Output the (X, Y) coordinate of the center of the cell containing the given text.  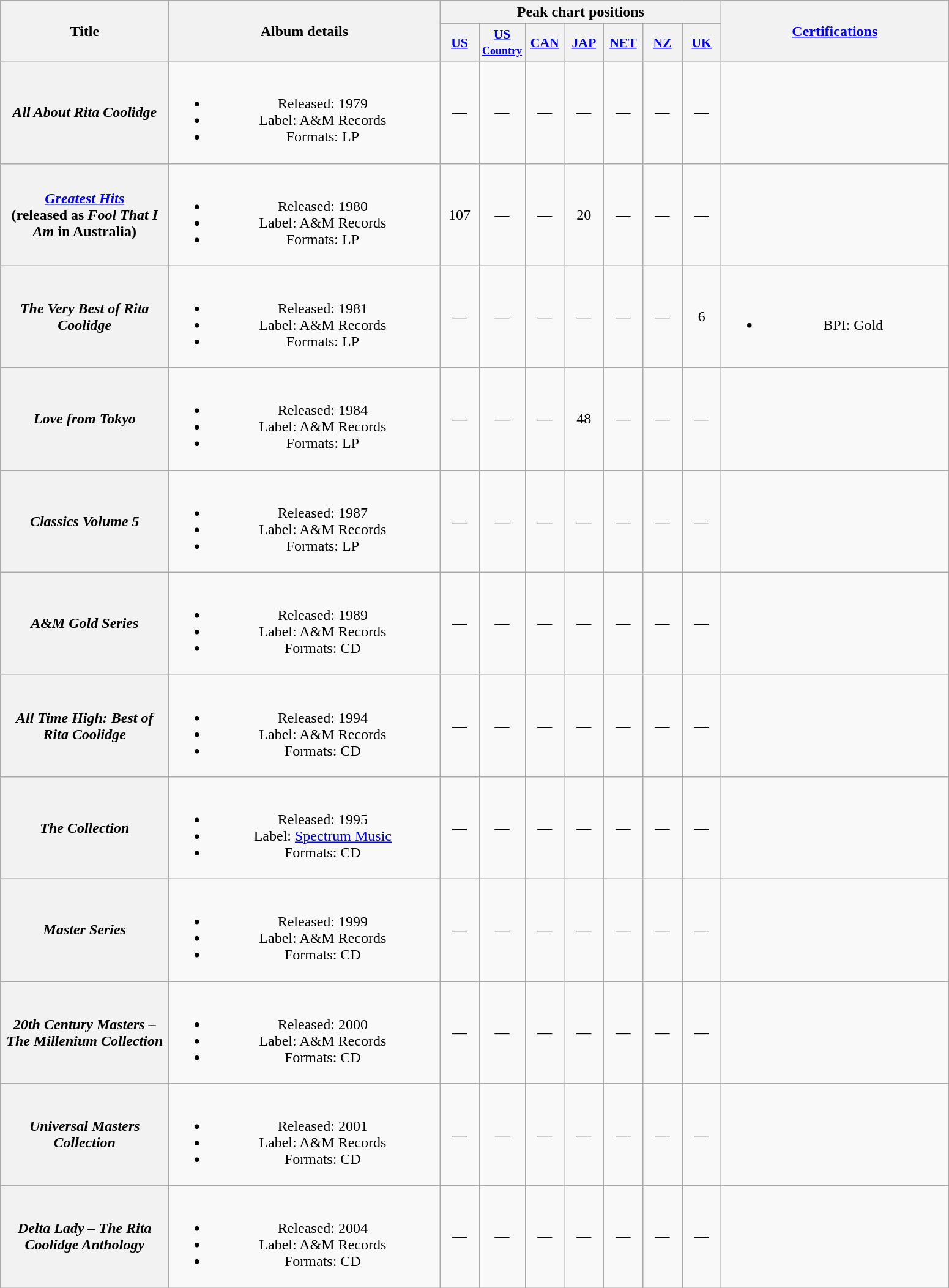
Album details (305, 31)
Released: 1980Label: A&M RecordsFormats: LP (305, 214)
US (460, 43)
20th Century Masters – The Millenium Collection (84, 1033)
Released: 1999Label: A&M RecordsFormats: CD (305, 930)
Released: 1979Label: A&M RecordsFormats: LP (305, 113)
Universal Masters Collection (84, 1134)
All Time High: Best of Rita Coolidge (84, 726)
NET (623, 43)
BPI: Gold (835, 317)
Released: 2004Label: A&M RecordsFormats: CD (305, 1237)
CAN (545, 43)
USCountry (502, 43)
Love from Tokyo (84, 419)
Released: 2000Label: A&M RecordsFormats: CD (305, 1033)
Certifications (835, 31)
Released: 1981Label: A&M RecordsFormats: LP (305, 317)
Released: 1989Label: A&M RecordsFormats: CD (305, 623)
Released: 2001Label: A&M RecordsFormats: CD (305, 1134)
Title (84, 31)
20 (584, 214)
Delta Lady – The Rita Coolidge Anthology (84, 1237)
Peak chart positions (581, 12)
UK (702, 43)
107 (460, 214)
Released: 1984Label: A&M RecordsFormats: LP (305, 419)
All About Rita Coolidge (84, 113)
Released: 1987Label: A&M RecordsFormats: LP (305, 521)
48 (584, 419)
Classics Volume 5 (84, 521)
NZ (663, 43)
The Collection (84, 827)
A&M Gold Series (84, 623)
Released: 1995Label: Spectrum MusicFormats: CD (305, 827)
Released: 1994Label: A&M RecordsFormats: CD (305, 726)
Master Series (84, 930)
The Very Best of Rita Coolidge (84, 317)
JAP (584, 43)
Greatest Hits (released as Fool That I Am in Australia) (84, 214)
6 (702, 317)
